Output the (x, y) coordinate of the center of the cell containing the given text.  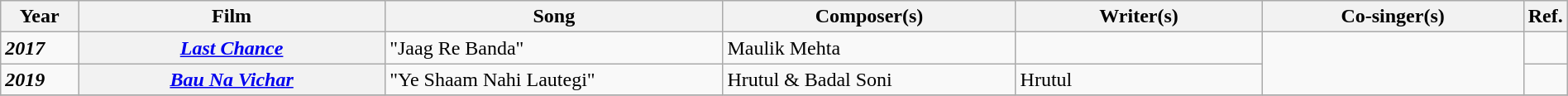
Film (232, 17)
"Jaag Re Banda" (554, 48)
2019 (40, 79)
Hrutul (1139, 79)
Composer(s) (869, 17)
Ref. (1545, 17)
Song (554, 17)
Last Chance (232, 48)
"Ye Shaam Nahi Lautegi" (554, 79)
2017 (40, 48)
Writer(s) (1139, 17)
Co-singer(s) (1393, 17)
Bau Na Vichar (232, 79)
Hrutul & Badal Soni (869, 79)
Maulik Mehta (869, 48)
Year (40, 17)
